Determine the (x, y) coordinate at the center of the cell enclosing the given text.  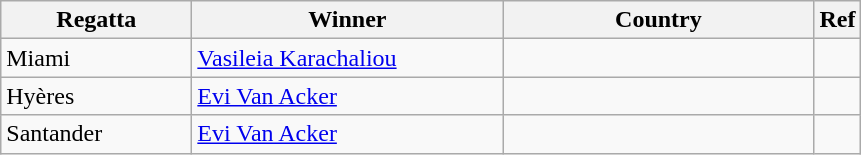
Country (658, 20)
Ref (838, 20)
Winner (348, 20)
Santander (96, 134)
Hyères (96, 96)
Regatta (96, 20)
Miami (96, 58)
Vasileia Karachaliou (348, 58)
